Determine the [X, Y] coordinate at the center of the cell enclosing the given text.  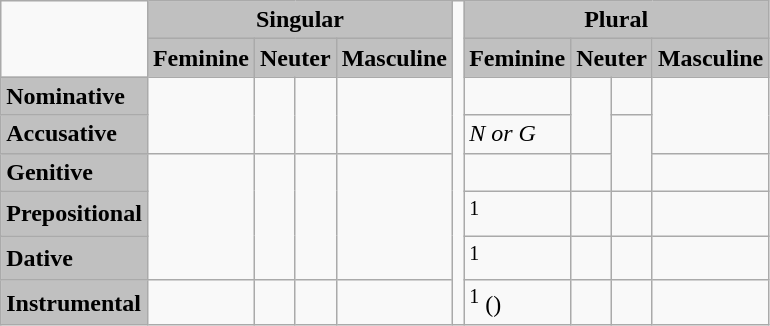
Plural [616, 20]
Accusative [74, 134]
1 () [518, 302]
Prepositional [74, 214]
Genitive [74, 172]
Instrumental [74, 302]
Dative [74, 258]
Nominative [74, 96]
N or G [518, 134]
Singular [300, 20]
